Output the [x, y] coordinate of the center of the cell containing the given text.  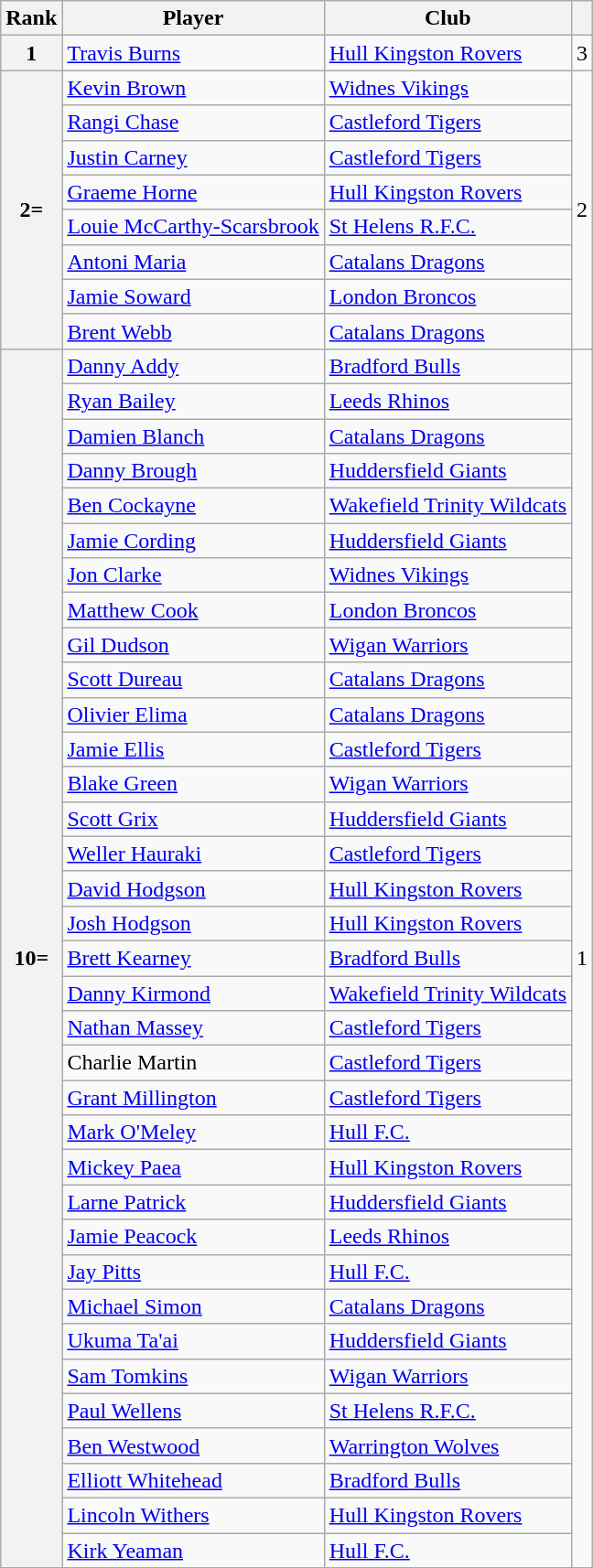
2= [31, 209]
Antoni Maria [193, 262]
Damien Blanch [193, 436]
Travis Burns [193, 53]
Josh Hodgson [193, 923]
Ryan Bailey [193, 401]
Nathan Massey [193, 1028]
Lincoln Withers [193, 1515]
Sam Tomkins [193, 1376]
Player [193, 18]
Ben Cockayne [193, 506]
Justin Carney [193, 157]
Charlie Martin [193, 1063]
Olivier Elima [193, 714]
Kirk Yeaman [193, 1551]
Jamie Peacock [193, 1237]
Jamie Ellis [193, 749]
Club [447, 18]
Grant Millington [193, 1098]
Elliott Whitehead [193, 1480]
Jon Clarke [193, 575]
10= [31, 958]
Danny Addy [193, 366]
Ukuma Ta'ai [193, 1341]
3 [582, 53]
Larne Patrick [193, 1202]
Jamie Cording [193, 541]
Rangi Chase [193, 123]
Warrington Wolves [447, 1445]
Scott Dureau [193, 680]
Michael Simon [193, 1306]
Graeme Horne [193, 192]
Paul Wellens [193, 1411]
Danny Brough [193, 471]
Mark O'Meley [193, 1133]
Mickey Paea [193, 1167]
Blake Green [193, 784]
Matthew Cook [193, 610]
Brent Webb [193, 331]
2 [582, 209]
David Hodgson [193, 888]
Louie McCarthy-Scarsbrook [193, 227]
Brett Kearney [193, 958]
Ben Westwood [193, 1445]
Rank [31, 18]
Jamie Soward [193, 296]
Kevin Brown [193, 88]
Danny Kirmond [193, 993]
Scott Grix [193, 819]
Weller Hauraki [193, 854]
Gil Dudson [193, 645]
Jay Pitts [193, 1272]
